Determine the (X, Y) coordinate at the center of the cell enclosing the given text.  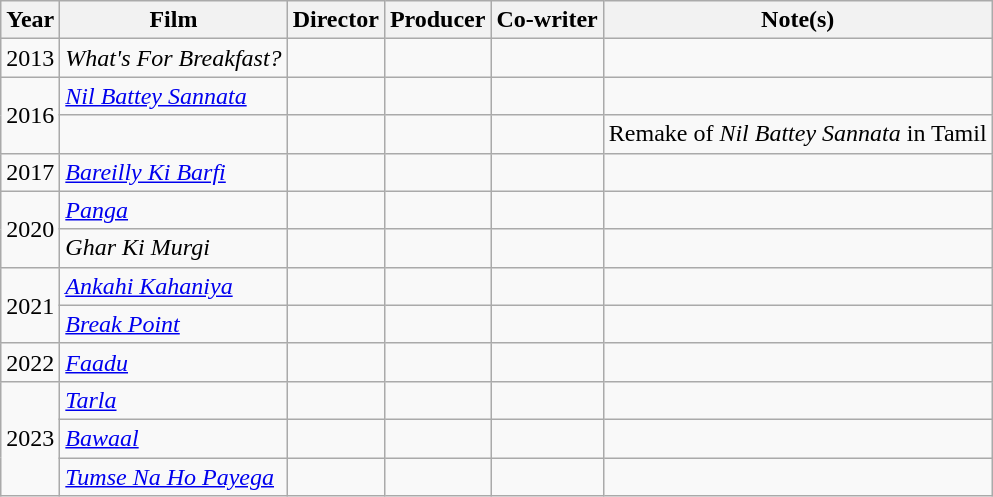
2021 (30, 305)
2020 (30, 229)
Bareilly Ki Barfi (174, 172)
Note(s) (798, 20)
Year (30, 20)
Co-writer (547, 20)
Producer (438, 20)
Remake of Nil Battey Sannata in Tamil (798, 134)
Tumse Na Ho Payega (174, 477)
2013 (30, 58)
Panga (174, 210)
Tarla (174, 400)
Film (174, 20)
Faadu (174, 362)
Bawaal (174, 438)
2023 (30, 438)
Ankahi Kahaniya (174, 286)
What's For Breakfast? (174, 58)
Ghar Ki Murgi (174, 248)
2022 (30, 362)
Break Point (174, 324)
Director (336, 20)
2016 (30, 115)
Nil Battey Sannata (174, 96)
2017 (30, 172)
